Determine the [X, Y] coordinate at the center of the cell enclosing the given text.  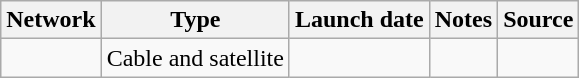
Network [51, 20]
Source [538, 20]
Type [195, 20]
Launch date [359, 20]
Notes [463, 20]
Cable and satellite [195, 58]
